Search for the cell housing the specified text and yield its (x, y) center coordinate. 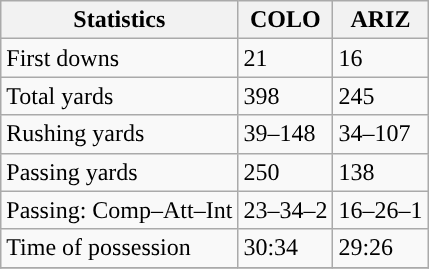
Rushing yards (120, 134)
39–148 (286, 134)
16–26–1 (380, 210)
250 (286, 172)
First downs (120, 58)
398 (286, 96)
Time of possession (120, 248)
34–107 (380, 134)
16 (380, 58)
Total yards (120, 96)
COLO (286, 20)
29:26 (380, 248)
23–34–2 (286, 210)
Passing yards (120, 172)
Passing: Comp–Att–Int (120, 210)
Statistics (120, 20)
ARIZ (380, 20)
245 (380, 96)
138 (380, 172)
21 (286, 58)
30:34 (286, 248)
